Pinpoint the cell where the given text exists, returning its (x, y) midpoint coordinate. 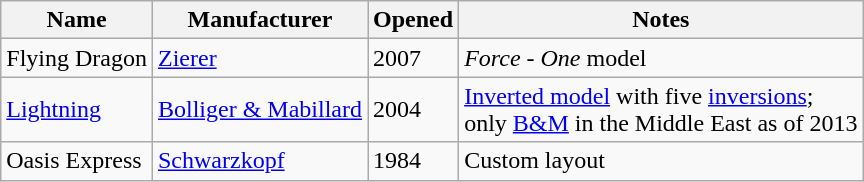
Name (77, 20)
Notes (661, 20)
Bolliger & Mabillard (260, 110)
Force - One model (661, 58)
2007 (414, 58)
Opened (414, 20)
Flying Dragon (77, 58)
Lightning (77, 110)
Zierer (260, 58)
Custom layout (661, 161)
2004 (414, 110)
Manufacturer (260, 20)
Schwarzkopf (260, 161)
1984 (414, 161)
Inverted model with five inversions;only B&M in the Middle East as of 2013 (661, 110)
Oasis Express (77, 161)
